Pinpoint the cell where the given text exists, returning its [X, Y] midpoint coordinate. 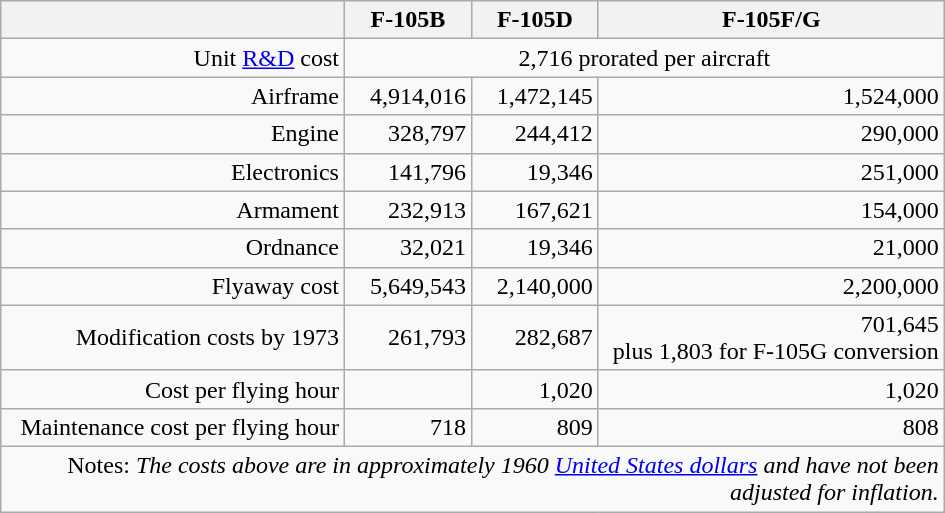
261,793 [408, 338]
1,472,145 [534, 96]
701,645 plus 1,803 for F-105G conversion [771, 338]
2,716 prorated per aircraft [644, 58]
Maintenance cost per flying hour [173, 427]
808 [771, 427]
154,000 [771, 210]
2,140,000 [534, 286]
Engine [173, 134]
251,000 [771, 172]
F-105B [408, 20]
718 [408, 427]
Cost per flying hour [173, 389]
Armament [173, 210]
809 [534, 427]
5,649,543 [408, 286]
2,200,000 [771, 286]
Unit R&D cost [173, 58]
1,524,000 [771, 96]
Ordnance [173, 248]
328,797 [408, 134]
141,796 [408, 172]
232,913 [408, 210]
290,000 [771, 134]
F-105F/G [771, 20]
Modification costs by 1973 [173, 338]
Flyaway cost [173, 286]
282,687 [534, 338]
167,621 [534, 210]
244,412 [534, 134]
32,021 [408, 248]
Electronics [173, 172]
F-105D [534, 20]
21,000 [771, 248]
Airframe [173, 96]
Notes: The costs above are in approximately 1960 United States dollars and have not been adjusted for inflation. [473, 478]
4,914,016 [408, 96]
